Output the [x, y] coordinate of the center of the cell containing the given text.  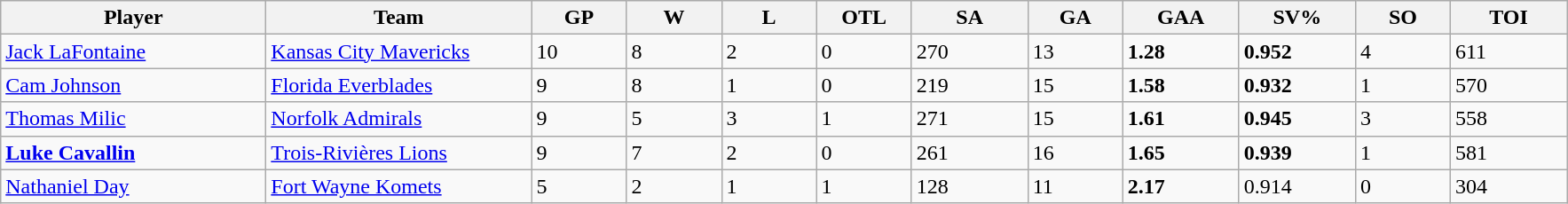
219 [969, 85]
271 [969, 119]
128 [969, 186]
270 [969, 51]
Player [133, 18]
Cam Johnson [133, 85]
0.952 [1297, 51]
Florida Everblades [399, 85]
16 [1076, 153]
0.945 [1297, 119]
13 [1076, 51]
558 [1509, 119]
0.914 [1297, 186]
304 [1509, 186]
581 [1509, 153]
1.61 [1180, 119]
Fort Wayne Komets [399, 186]
2.17 [1180, 186]
Kansas City Mavericks [399, 51]
611 [1509, 51]
1.58 [1180, 85]
Jack LaFontaine [133, 51]
Nathaniel Day [133, 186]
Team [399, 18]
0.939 [1297, 153]
OTL [864, 18]
GP [579, 18]
L [768, 18]
W [674, 18]
Thomas Milic [133, 119]
SA [969, 18]
10 [579, 51]
GAA [1180, 18]
Luke Cavallin [133, 153]
11 [1076, 186]
1.65 [1180, 153]
SV% [1297, 18]
4 [1402, 51]
Norfolk Admirals [399, 119]
7 [674, 153]
Trois-Rivières Lions [399, 153]
570 [1509, 85]
0.932 [1297, 85]
1.28 [1180, 51]
GA [1076, 18]
261 [969, 153]
SO [1402, 18]
TOI [1509, 18]
